Pinpoint the cell where the given text exists, returning its (X, Y) midpoint coordinate. 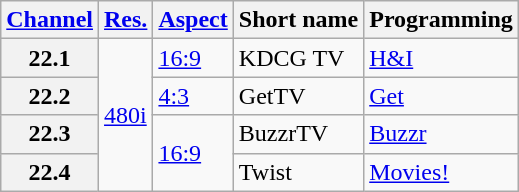
BuzzrTV (298, 134)
Aspect (193, 20)
Movies! (442, 172)
4:3 (193, 96)
Res. (126, 20)
H&I (442, 58)
480i (126, 115)
Buzzr (442, 134)
Channel (50, 20)
Short name (298, 20)
GetTV (298, 96)
22.3 (50, 134)
Programming (442, 20)
KDCG TV (298, 58)
22.1 (50, 58)
Twist (298, 172)
22.4 (50, 172)
22.2 (50, 96)
Get (442, 96)
